Output the (X, Y) coordinate of the center of the cell containing the given text.  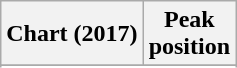
Chart (2017) (72, 34)
Peak position (189, 34)
